Provide the (x, y) coordinate of the cell's center where the given text is located.  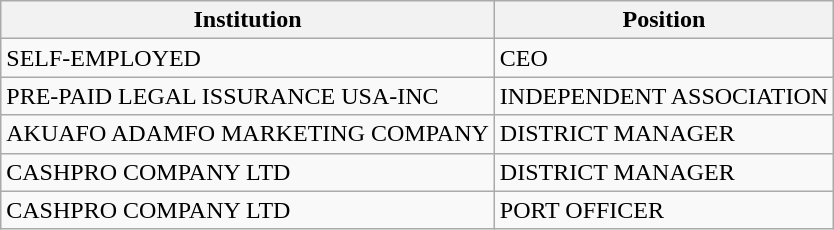
Institution (248, 20)
CEO (664, 58)
SELF-EMPLOYED (248, 58)
INDEPENDENT ASSOCIATION (664, 96)
AKUAFO ADAMFO MARKETING COMPANY (248, 134)
Position (664, 20)
PORT OFFICER (664, 210)
PRE-PAID LEGAL ISSURANCE USA-INC (248, 96)
